Search for the cell housing the specified text and yield its [x, y] center coordinate. 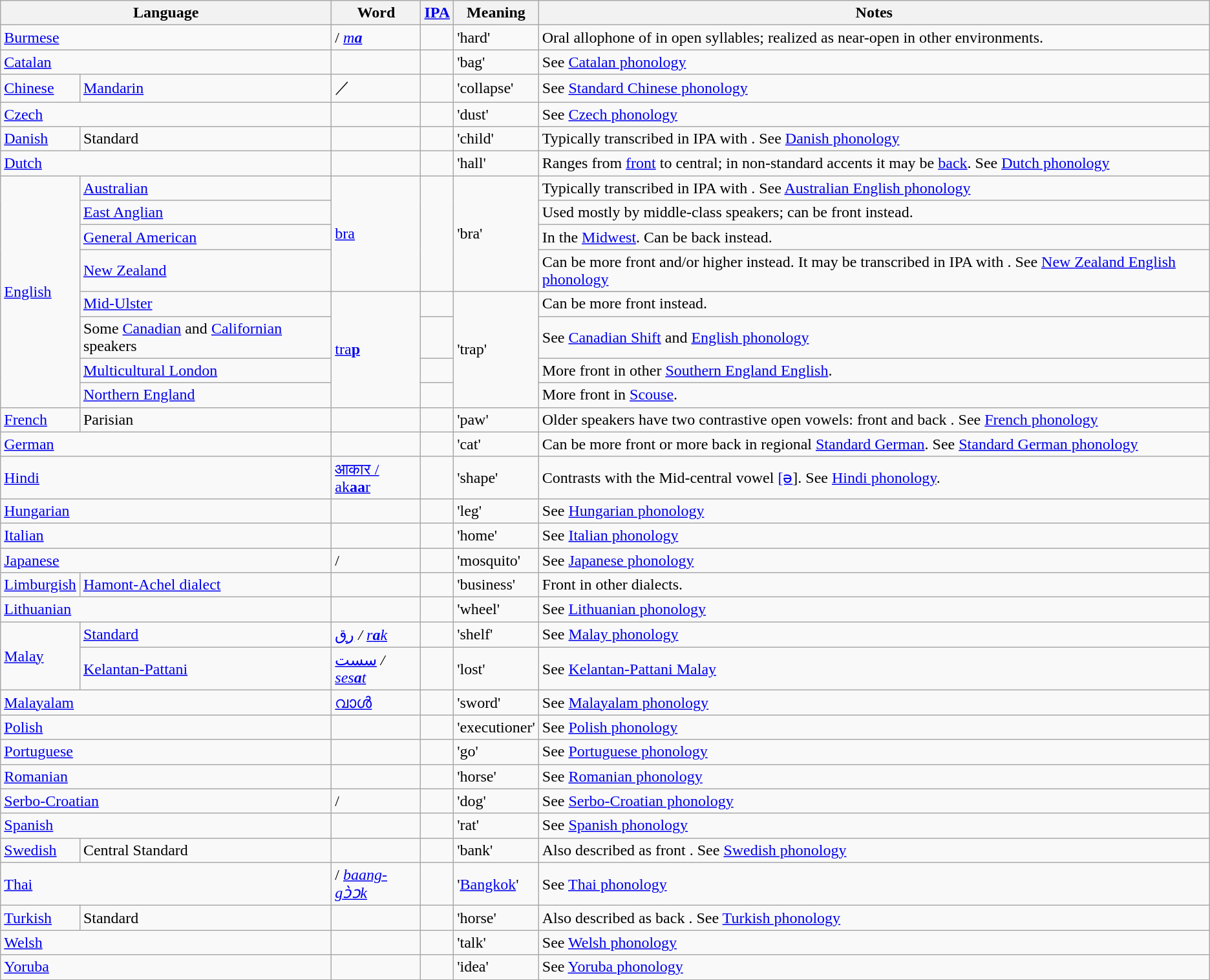
Some Canadian and Californian speakers [206, 337]
Catalan [166, 62]
Australian [206, 188]
'home' [496, 535]
IPA [437, 13]
'bank' [496, 850]
Yoruba [166, 967]
Parisian [206, 420]
Japanese [166, 560]
Typically transcribed in IPA with . See Danish phonology [874, 139]
വാൾ [376, 703]
'hard' [496, 37]
سست / sesat [376, 668]
See Polish phonology [874, 727]
Dutch [166, 164]
Serbo-Croatian [166, 801]
See Portuguese phonology [874, 752]
'rat' [496, 826]
Also described as front . See Swedish phonology [874, 850]
Can be more front and/or higher instead. It may be transcribed in IPA with . See New Zealand English phonology [874, 270]
bra [376, 234]
Portuguese [166, 752]
'Bangkok' [496, 884]
Czech [166, 114]
'dog' [496, 801]
Older speakers have two contrastive open vowels: front and back . See French phonology [874, 420]
Contrasts with the Mid-central vowel [ə]. See Hindi phonology. [874, 477]
See Lithuanian phonology [874, 610]
'mosquito' [496, 560]
Turkish [40, 918]
Kelantan-Pattani [206, 668]
See Yoruba phonology [874, 967]
'trap' [496, 349]
See Malay phonology [874, 635]
Front in other dialects. [874, 585]
'talk' [496, 943]
Also described as back . See Turkish phonology [874, 918]
Ranges from front to central; in non-standard accents it may be back. See Dutch phonology [874, 164]
In the Midwest. Can be back instead. [874, 237]
Oral allophone of in open syllables; realized as near-open in other environments. [874, 37]
'idea' [496, 967]
See Catalan phonology [874, 62]
／ [376, 88]
Can be more front instead. [874, 304]
'shape' [496, 477]
Spanish [166, 826]
Typically transcribed in IPA with . See Australian English phonology [874, 188]
'shelf' [496, 635]
Mandarin [206, 88]
'cat' [496, 444]
Malay [40, 656]
'lost' [496, 668]
Burmese [166, 37]
New Zealand [206, 270]
See Kelantan-Pattani Malay [874, 668]
Central Standard [206, 850]
See Standard Chinese phonology [874, 88]
'child' [496, 139]
General American [206, 237]
/ ma [376, 37]
German [166, 444]
Chinese [40, 88]
More front in Scouse. [874, 395]
Can be more front or more back in regional Standard German. See Standard German phonology [874, 444]
'executioner' [496, 727]
French [40, 420]
See Malayalam phonology [874, 703]
आकार / akaar [376, 477]
trap [376, 349]
'wheel' [496, 610]
/ baang-gɔ̀ɔk [376, 884]
See Thai phonology [874, 884]
See Welsh phonology [874, 943]
Romanian [166, 776]
Malayalam [166, 703]
Danish [40, 139]
Hungarian [166, 511]
'leg' [496, 511]
رق / rak [376, 635]
'hall' [496, 164]
Word [376, 13]
Mid-Ulster [206, 304]
See Japanese phonology [874, 560]
'collapse' [496, 88]
Welsh [166, 943]
See Czech phonology [874, 114]
Swedish [40, 850]
More front in other Southern England English. [874, 370]
Lithuanian [166, 610]
Meaning [496, 13]
Notes [874, 13]
Thai [166, 884]
See Serbo-Croatian phonology [874, 801]
Multicultural London [206, 370]
Northern England [206, 395]
See Romanian phonology [874, 776]
Italian [166, 535]
See Canadian Shift and English phonology [874, 337]
Limburgish [40, 585]
See Italian phonology [874, 535]
'paw' [496, 420]
East Anglian [206, 213]
Hamont-Achel dialect [206, 585]
Hindi [166, 477]
English [40, 292]
See Hungarian phonology [874, 511]
Used mostly by middle-class speakers; can be front instead. [874, 213]
'sword' [496, 703]
'bag' [496, 62]
'go' [496, 752]
Polish [166, 727]
'bra' [496, 234]
'business' [496, 585]
See Spanish phonology [874, 826]
'dust' [496, 114]
Language [166, 13]
